Capture the cell that displays the provided text and extract its [x, y] central coordinate. 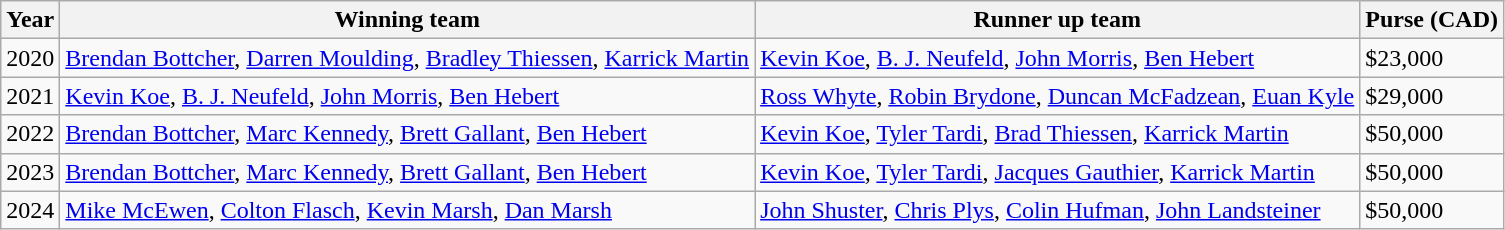
$29,000 [1432, 96]
Mike McEwen, Colton Flasch, Kevin Marsh, Dan Marsh [408, 210]
2022 [30, 134]
2024 [30, 210]
Purse (CAD) [1432, 20]
Winning team [408, 20]
Ross Whyte, Robin Brydone, Duncan McFadzean, Euan Kyle [1058, 96]
Kevin Koe, Tyler Tardi, Brad Thiessen, Karrick Martin [1058, 134]
Brendan Bottcher, Darren Moulding, Bradley Thiessen, Karrick Martin [408, 58]
John Shuster, Chris Plys, Colin Hufman, John Landsteiner [1058, 210]
2021 [30, 96]
Year [30, 20]
Kevin Koe, Tyler Tardi, Jacques Gauthier, Karrick Martin [1058, 172]
2023 [30, 172]
$23,000 [1432, 58]
Runner up team [1058, 20]
2020 [30, 58]
